Extract the [x, y] coordinate from the center of the cell holding the provided text.  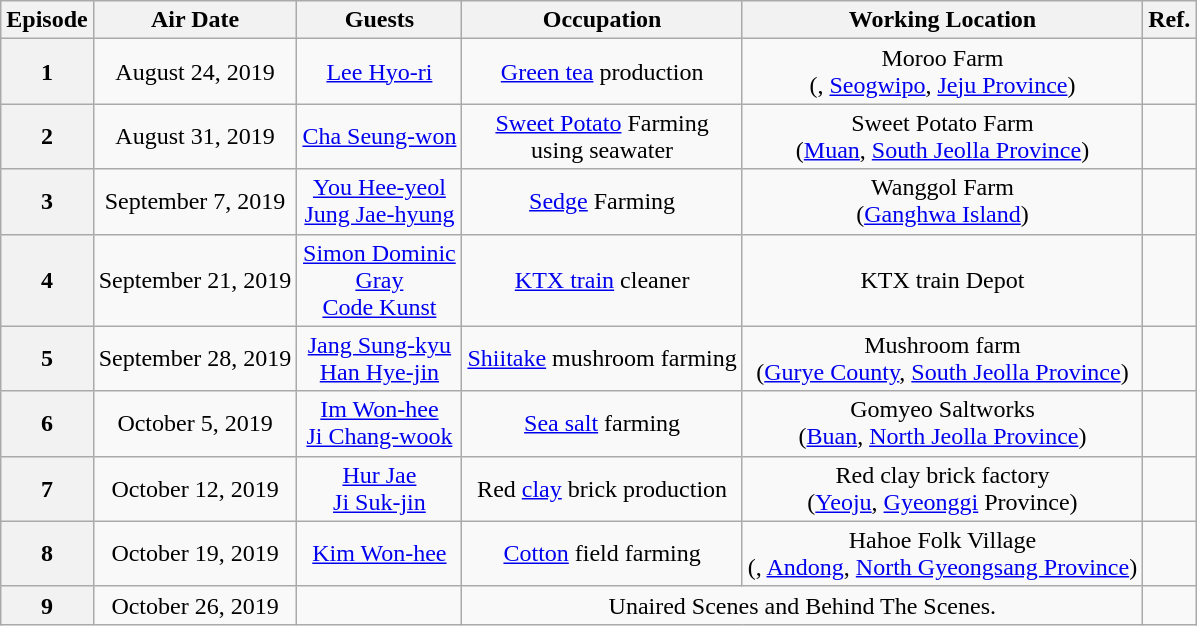
Red clay brick production [602, 488]
Unaired Scenes and Behind The Scenes. [802, 605]
Green tea production [602, 72]
Sedge Farming [602, 202]
Kim Won-hee [380, 554]
Sweet Potato Farmingusing seawater [602, 136]
Working Location [942, 20]
Gomyeo Saltworks(Buan, North Jeolla Province) [942, 424]
8 [47, 554]
August 24, 2019 [195, 72]
Hahoe Folk Village(, Andong, North Gyeongsang Province) [942, 554]
5 [47, 358]
Sweet Potato Farm(Muan, South Jeolla Province) [942, 136]
September 7, 2019 [195, 202]
Ref. [1170, 20]
Cha Seung-won [380, 136]
KTX train cleaner [602, 280]
6 [47, 424]
Wanggol Farm(Ganghwa Island) [942, 202]
September 21, 2019 [195, 280]
October 19, 2019 [195, 554]
Simon DominicGrayCode Kunst [380, 280]
October 12, 2019 [195, 488]
Moroo Farm(, Seogwipo, Jeju Province) [942, 72]
Cotton field farming [602, 554]
Sea salt farming [602, 424]
7 [47, 488]
October 5, 2019 [195, 424]
Hur JaeJi Suk-jin [380, 488]
Guests [380, 20]
2 [47, 136]
Episode [47, 20]
Jang Sung-kyuHan Hye-jin [380, 358]
Lee Hyo-ri [380, 72]
September 28, 2019 [195, 358]
Red clay brick factory(Yeoju, Gyeonggi Province) [942, 488]
Im Won-heeJi Chang-wook [380, 424]
3 [47, 202]
You Hee-yeolJung Jae-hyung [380, 202]
Occupation [602, 20]
August 31, 2019 [195, 136]
Shiitake mushroom farming [602, 358]
4 [47, 280]
KTX train Depot [942, 280]
Air Date [195, 20]
Mushroom farm(Gurye County, South Jeolla Province) [942, 358]
9 [47, 605]
1 [47, 72]
October 26, 2019 [195, 605]
